For the text-containing cell, return its midpoint in [X, Y] coordinate format. 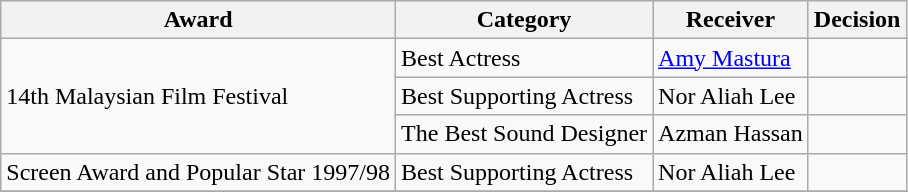
Amy Mastura [731, 58]
14th Malaysian Film Festival [198, 96]
The Best Sound Designer [524, 134]
Screen Award and Popular Star 1997/98 [198, 172]
Azman Hassan [731, 134]
Award [198, 20]
Receiver [731, 20]
Category [524, 20]
Decision [857, 20]
Best Actress [524, 58]
